Scan for the cell matching the given text and deliver its (x, y) coordinate at center. 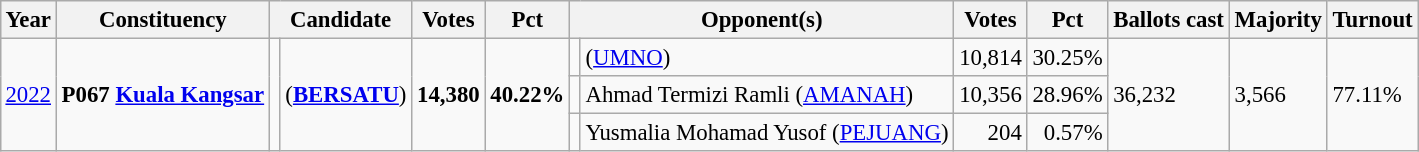
77.11% (1372, 94)
204 (990, 133)
Opponent(s) (762, 20)
14,380 (448, 94)
Ahmad Termizi Ramli (AMANAH) (767, 95)
28.96% (1068, 95)
10,356 (990, 95)
10,814 (990, 57)
Constituency (162, 20)
36,232 (1168, 94)
2022 (28, 94)
30.25% (1068, 57)
0.57% (1068, 133)
Candidate (340, 20)
Ballots cast (1168, 20)
3,566 (1278, 94)
(UMNO) (767, 57)
Turnout (1372, 20)
40.22% (528, 94)
(BERSATU) (346, 94)
Majority (1278, 20)
P067 Kuala Kangsar (162, 94)
Year (28, 20)
Yusmalia Mohamad Yusof (PEJUANG) (767, 133)
